For the text-containing cell, return its midpoint in [X, Y] coordinate format. 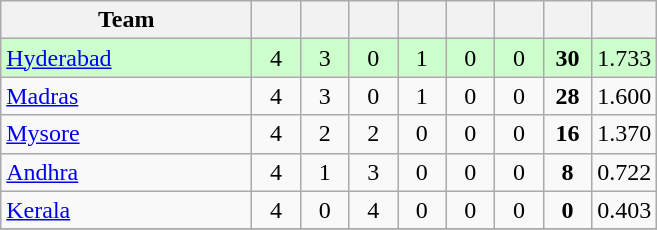
Andhra [126, 172]
0.722 [624, 172]
0.403 [624, 210]
8 [568, 172]
16 [568, 134]
30 [568, 58]
28 [568, 96]
Madras [126, 96]
1.370 [624, 134]
1.600 [624, 96]
Kerala [126, 210]
Mysore [126, 134]
Team [126, 20]
Hyderabad [126, 58]
1.733 [624, 58]
